Provide the [x, y] coordinate of the cell's center where the given text is located.  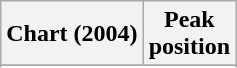
Peakposition [189, 34]
Chart (2004) [72, 34]
